For the text-containing cell, return its midpoint in [x, y] coordinate format. 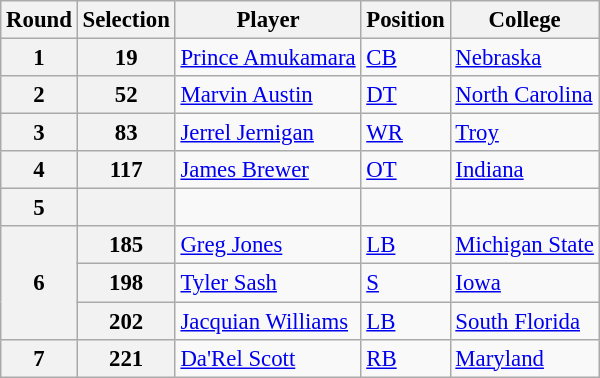
2 [39, 95]
Prince Amukamara [268, 58]
202 [126, 321]
Greg Jones [268, 245]
19 [126, 58]
Selection [126, 20]
S [406, 283]
OT [406, 170]
South Florida [524, 321]
Jacquian Williams [268, 321]
Jerrel Jernigan [268, 133]
Marvin Austin [268, 95]
DT [406, 95]
117 [126, 170]
North Carolina [524, 95]
7 [39, 358]
Tyler Sash [268, 283]
Position [406, 20]
221 [126, 358]
Troy [524, 133]
Maryland [524, 358]
Indiana [524, 170]
5 [39, 208]
Round [39, 20]
Da'Rel Scott [268, 358]
3 [39, 133]
4 [39, 170]
83 [126, 133]
Player [268, 20]
185 [126, 245]
52 [126, 95]
James Brewer [268, 170]
CB [406, 58]
WR [406, 133]
Nebraska [524, 58]
RB [406, 358]
College [524, 20]
6 [39, 282]
Michigan State [524, 245]
198 [126, 283]
1 [39, 58]
Iowa [524, 283]
